Pinpoint the cell where the given text exists, returning its (X, Y) midpoint coordinate. 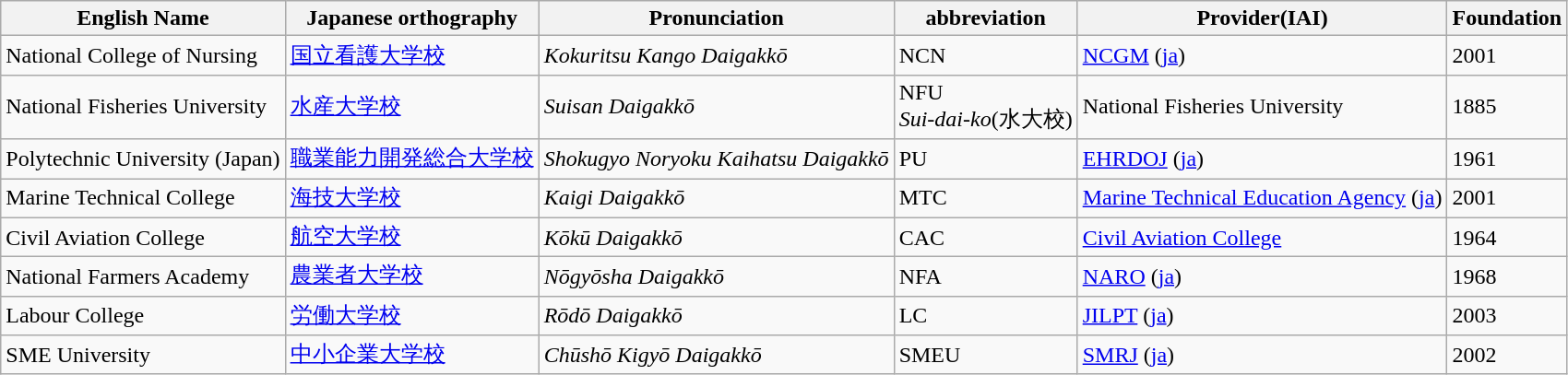
水産大学校 (411, 107)
Kokuritsu Kango Daigakkō (716, 55)
農業者大学校 (411, 276)
Chūshō Kigyō Daigakkō (716, 356)
Pronunciation (716, 18)
Marine Technical Education Agency (ja) (1262, 199)
LC (985, 315)
abbreviation (985, 18)
English Name (143, 18)
Labour College (143, 315)
NFA (985, 276)
労働大学校 (411, 315)
海技大学校 (411, 199)
航空大学校 (411, 238)
National Farmers Academy (143, 276)
NFUSui-dai-ko(水大校) (985, 107)
NCGM (ja) (1262, 55)
Polytechnic University (Japan) (143, 158)
Rōdō Daigakkō (716, 315)
NCN (985, 55)
MTC (985, 199)
Shokugyo Noryoku Kaihatsu Daigakkō (716, 158)
Kaigi Daigakkō (716, 199)
2003 (1507, 315)
NARO (ja) (1262, 276)
1968 (1507, 276)
Suisan Daigakkō (716, 107)
CAC (985, 238)
1885 (1507, 107)
1964 (1507, 238)
国立看護大学校 (411, 55)
Provider(IAI) (1262, 18)
2002 (1507, 356)
National College of Nursing (143, 55)
職業能力開発総合大学校 (411, 158)
SME University (143, 356)
中小企業大学校 (411, 356)
Marine Technical College (143, 199)
PU (985, 158)
SMEU (985, 356)
Nōgyōsha Daigakkō (716, 276)
SMRJ (ja) (1262, 356)
Foundation (1507, 18)
Kōkū Daigakkō (716, 238)
JILPT (ja) (1262, 315)
1961 (1507, 158)
EHRDOJ (ja) (1262, 158)
Japanese orthography (411, 18)
